Extract the (X, Y) coordinate from the center of the cell holding the provided text.  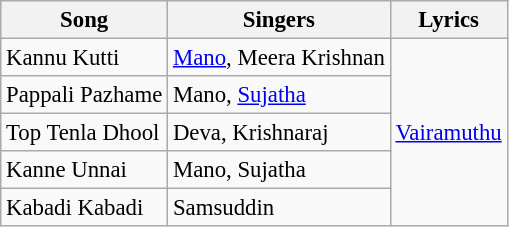
Pappali Pazhame (84, 95)
Singers (280, 20)
Kanne Unnai (84, 170)
Mano, Meera Krishnan (280, 58)
Song (84, 20)
Lyrics (448, 20)
Deva, Krishnaraj (280, 133)
Kannu Kutti (84, 58)
Vairamuthu (448, 133)
Samsuddin (280, 208)
Kabadi Kabadi (84, 208)
Top Tenla Dhool (84, 133)
